Provide the (X, Y) coordinate of the cell's center where the given text is located.  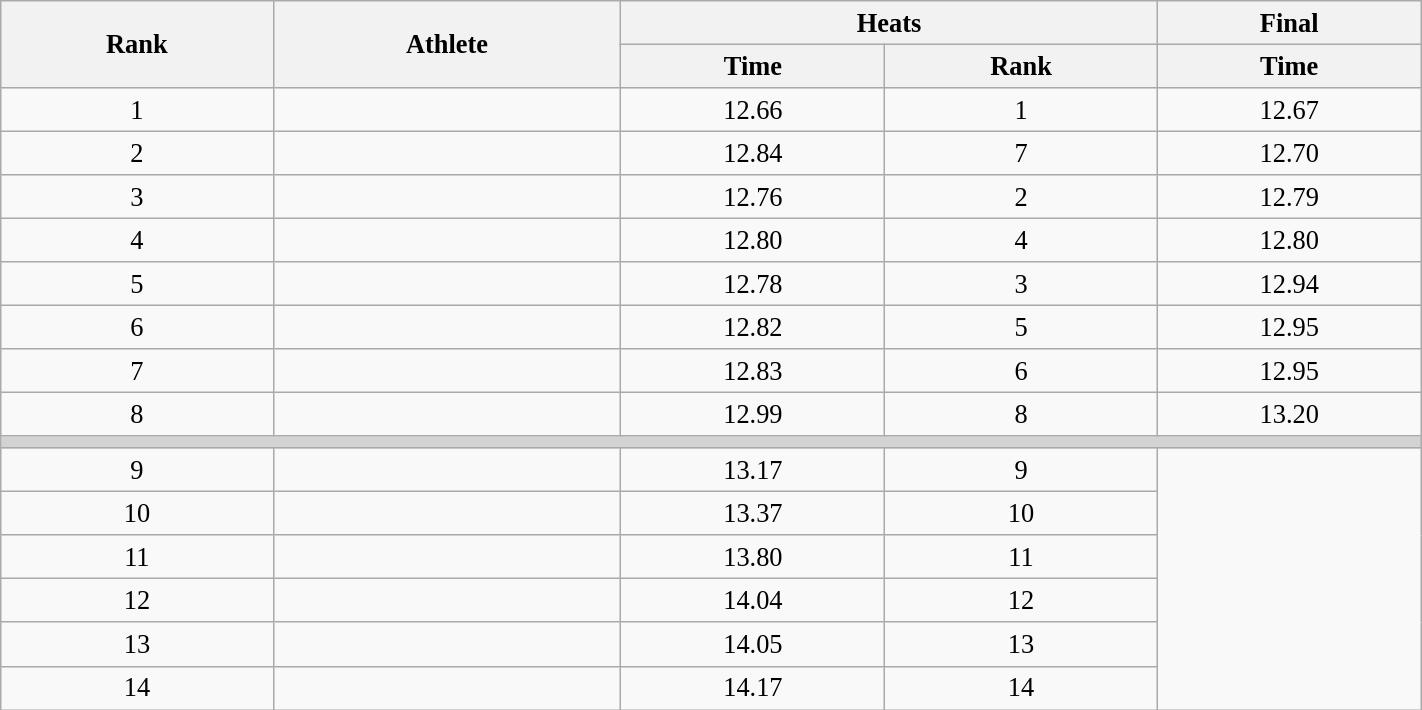
12.76 (753, 197)
14.17 (753, 688)
14.05 (753, 644)
12.78 (753, 284)
12.70 (1289, 153)
12.84 (753, 153)
14.04 (753, 600)
12.99 (753, 414)
12.79 (1289, 197)
12.83 (753, 371)
12.82 (753, 327)
Athlete (447, 44)
Heats (889, 22)
12.94 (1289, 284)
Final (1289, 22)
13.20 (1289, 414)
13.17 (753, 470)
13.80 (753, 557)
13.37 (753, 513)
12.67 (1289, 109)
12.66 (753, 109)
